Output the (X, Y) coordinate of the center of the cell containing the given text.  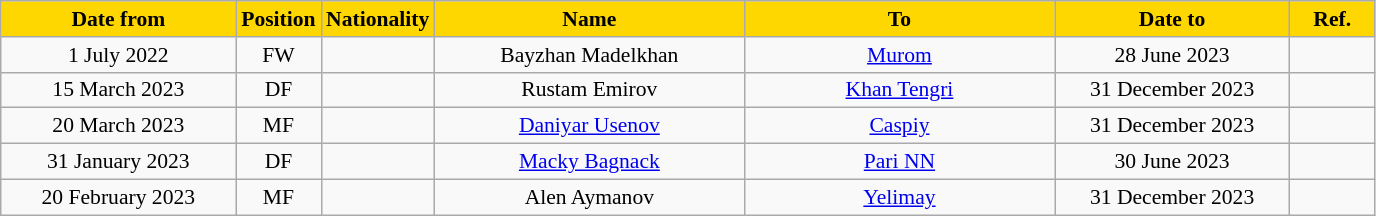
Caspiy (899, 126)
Ref. (1332, 19)
Yelimay (899, 197)
Position (278, 19)
1 July 2022 (118, 55)
To (899, 19)
Alen Aymanov (589, 197)
Bayzhan Madelkhan (589, 55)
28 June 2023 (1172, 55)
Date to (1172, 19)
Nationality (378, 19)
30 June 2023 (1172, 162)
Murom (899, 55)
Khan Tengri (899, 90)
FW (278, 55)
Daniyar Usenov (589, 126)
20 March 2023 (118, 126)
Pari NN (899, 162)
Rustam Emirov (589, 90)
15 March 2023 (118, 90)
Date from (118, 19)
Name (589, 19)
31 January 2023 (118, 162)
20 February 2023 (118, 197)
Macky Bagnack (589, 162)
